Determine the (X, Y) coordinate at the center of the cell enclosing the given text.  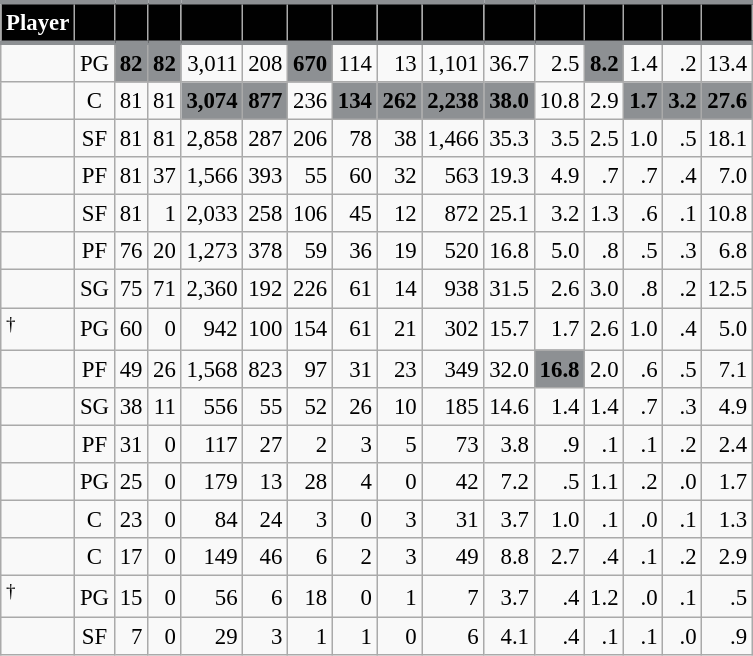
1.2 (604, 596)
185 (453, 406)
1.1 (604, 482)
134 (354, 101)
25 (130, 482)
100 (266, 329)
19 (400, 251)
2,238 (453, 101)
15 (130, 596)
2.0 (604, 369)
15.7 (509, 329)
2.4 (727, 444)
24 (266, 519)
7.0 (727, 176)
10 (400, 406)
Player (38, 22)
3,074 (212, 101)
12 (400, 214)
14.6 (509, 406)
942 (212, 329)
27.6 (727, 101)
563 (453, 176)
208 (266, 62)
18 (310, 596)
97 (310, 369)
117 (212, 444)
938 (453, 289)
3,011 (212, 62)
29 (212, 637)
3.8 (509, 444)
670 (310, 62)
71 (164, 289)
1,101 (453, 62)
7.2 (509, 482)
3.0 (604, 289)
21 (400, 329)
17 (130, 557)
179 (212, 482)
84 (212, 519)
36.7 (509, 62)
6.8 (727, 251)
13.4 (727, 62)
236 (310, 101)
76 (130, 251)
149 (212, 557)
32 (400, 176)
556 (212, 406)
302 (453, 329)
2.7 (559, 557)
349 (453, 369)
78 (354, 139)
46 (266, 557)
1,568 (212, 369)
59 (310, 251)
45 (354, 214)
114 (354, 62)
226 (310, 289)
877 (266, 101)
1,566 (212, 176)
14 (400, 289)
25.1 (509, 214)
56 (212, 596)
37 (164, 176)
19.3 (509, 176)
262 (400, 101)
872 (453, 214)
106 (310, 214)
3.5 (559, 139)
1,273 (212, 251)
4.1 (509, 637)
8.2 (604, 62)
154 (310, 329)
12.5 (727, 289)
11 (164, 406)
520 (453, 251)
42 (453, 482)
32.0 (509, 369)
1,466 (453, 139)
36 (354, 251)
31.5 (509, 289)
52 (310, 406)
2,858 (212, 139)
2,033 (212, 214)
287 (266, 139)
28 (310, 482)
4 (354, 482)
27 (266, 444)
823 (266, 369)
20 (164, 251)
378 (266, 251)
192 (266, 289)
206 (310, 139)
5 (400, 444)
75 (130, 289)
7.1 (727, 369)
2,360 (212, 289)
73 (453, 444)
8.8 (509, 557)
18.1 (727, 139)
393 (266, 176)
258 (266, 214)
38.0 (509, 101)
35.3 (509, 139)
